Provide the (X, Y) coordinate of the cell's center where the given text is located.  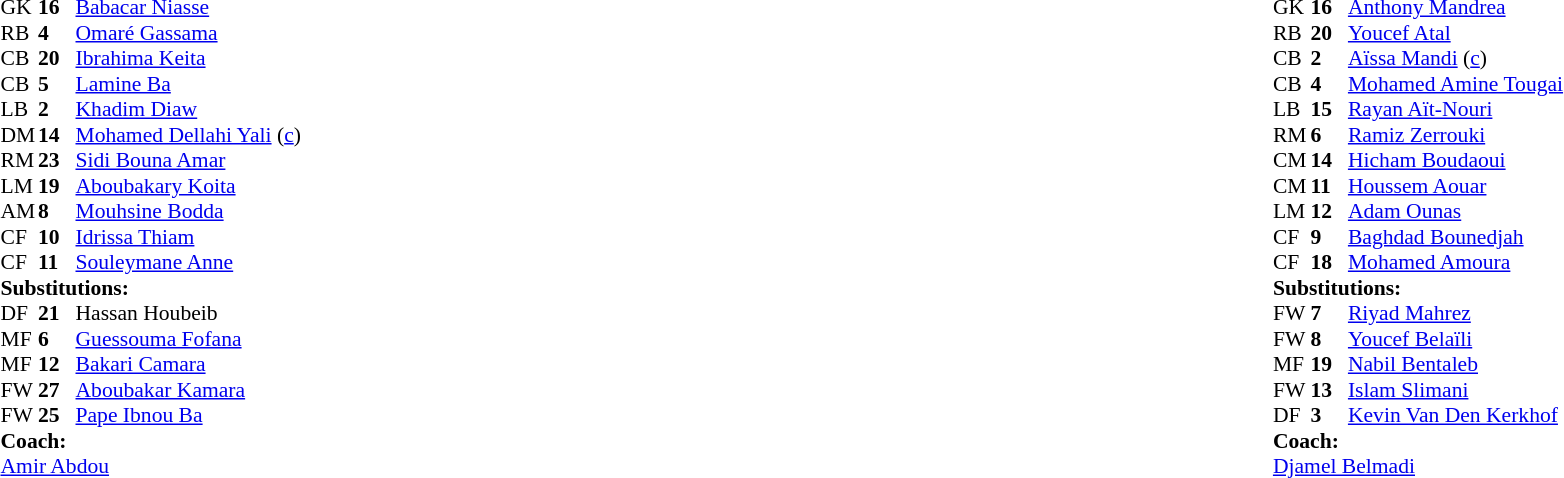
Idrissa Thiam (188, 237)
Khadim Diaw (188, 109)
9 (1329, 237)
10 (57, 237)
Mouhsine Bodda (188, 211)
Houssem Aouar (1456, 186)
Mohamed Dellahi Yali (c) (188, 135)
5 (57, 84)
25 (57, 415)
Aïssa Mandi (c) (1456, 59)
Nabil Bentaleb (1456, 365)
Guessouma Fofana (188, 339)
15 (1329, 109)
Mohamed Amine Tougai (1456, 84)
21 (57, 313)
Ibrahima Keita (188, 59)
Aboubakar Kamara (188, 390)
Souleymane Anne (188, 263)
Riyad Mahrez (1456, 313)
Hicham Boudaoui (1456, 161)
Ramiz Zerrouki (1456, 135)
AM (19, 211)
13 (1329, 390)
Hassan Houbeib (188, 313)
Pape Ibnou Ba (188, 415)
Adam Ounas (1456, 211)
Aboubakary Koita (188, 186)
Baghdad Bounedjah (1456, 237)
23 (57, 161)
Kevin Van Den Kerkhof (1456, 415)
18 (1329, 263)
Mohamed Amoura (1456, 263)
3 (1329, 415)
Rayan Aït-Nouri (1456, 109)
Youcef Belaïli (1456, 339)
Sidi Bouna Amar (188, 161)
Lamine Ba (188, 84)
DM (19, 135)
Islam Slimani (1456, 390)
Youcef Atal (1456, 33)
Bakari Camara (188, 365)
27 (57, 390)
7 (1329, 313)
Omaré Gassama (188, 33)
